Provide the [x, y] coordinate of the cell's center where the given text is located.  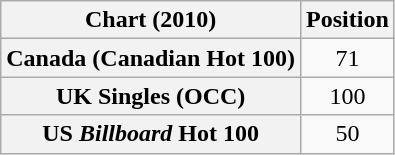
Position [348, 20]
US Billboard Hot 100 [151, 134]
UK Singles (OCC) [151, 96]
100 [348, 96]
50 [348, 134]
Canada (Canadian Hot 100) [151, 58]
71 [348, 58]
Chart (2010) [151, 20]
